Find where the given text appears and provide that cell's center as [X, Y] coordinate. 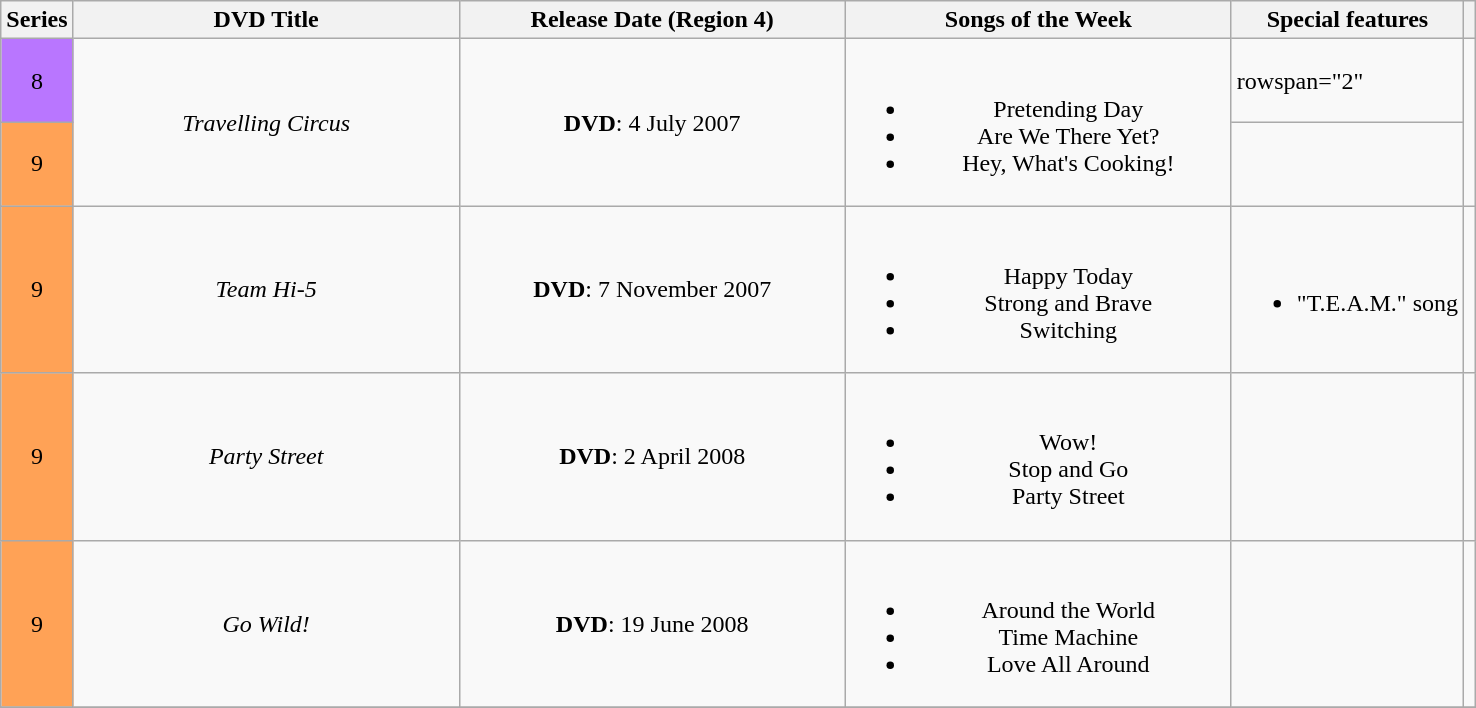
Release Date (Region 4) [652, 20]
Go Wild! [266, 624]
Happy TodayStrong and BraveSwitching [1038, 290]
rowspan="2" [1347, 81]
DVD: 19 June 2008 [652, 624]
Special features [1347, 20]
Series [37, 20]
Wow!Stop and GoParty Street [1038, 456]
Travelling Circus [266, 122]
DVD: 2 April 2008 [652, 456]
DVD Title [266, 20]
DVD: 4 July 2007 [652, 122]
Team Hi-5 [266, 290]
Songs of the Week [1038, 20]
Party Street [266, 456]
Pretending DayAre We There Yet?Hey, What's Cooking! [1038, 122]
"T.E.A.M." song [1347, 290]
Around the WorldTime MachineLove All Around [1038, 624]
8 [37, 81]
DVD: 7 November 2007 [652, 290]
